Output the (x, y) coordinate of the center of the cell containing the given text.  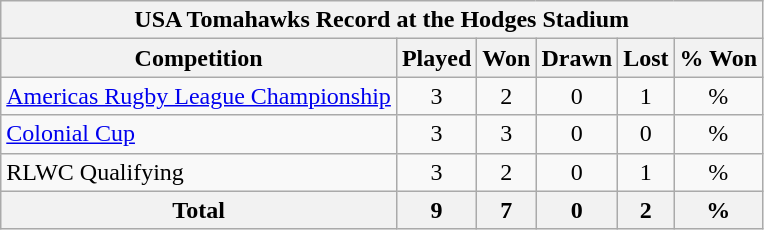
Drawn (577, 58)
Competition (199, 58)
9 (436, 210)
USA Tomahawks Record at the Hodges Stadium (382, 20)
Total (199, 210)
7 (506, 210)
Played (436, 58)
Lost (646, 58)
RLWC Qualifying (199, 172)
Colonial Cup (199, 134)
Won (506, 58)
Americas Rugby League Championship (199, 96)
% Won (718, 58)
